Find where the given text appears and provide that cell's center as (X, Y) coordinate. 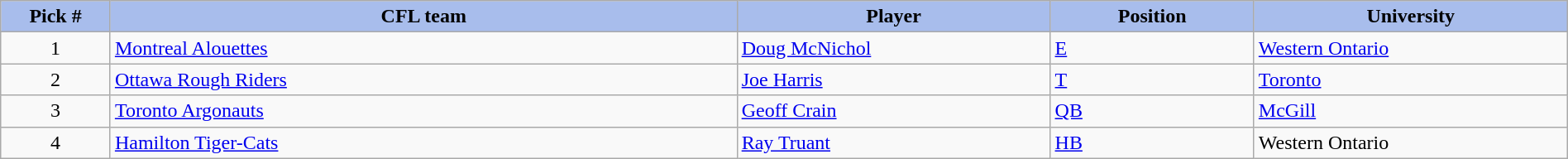
Ottawa Rough Riders (423, 79)
Position (1152, 17)
E (1152, 48)
Toronto (1411, 79)
Doug McNichol (893, 48)
QB (1152, 111)
Pick # (56, 17)
Geoff Crain (893, 111)
CFL team (423, 17)
Montreal Alouettes (423, 48)
Hamilton Tiger-Cats (423, 142)
3 (56, 111)
Ray Truant (893, 142)
University (1411, 17)
HB (1152, 142)
1 (56, 48)
Toronto Argonauts (423, 111)
Player (893, 17)
Joe Harris (893, 79)
McGill (1411, 111)
T (1152, 79)
2 (56, 79)
4 (56, 142)
